For the text-containing cell, return its midpoint in [x, y] coordinate format. 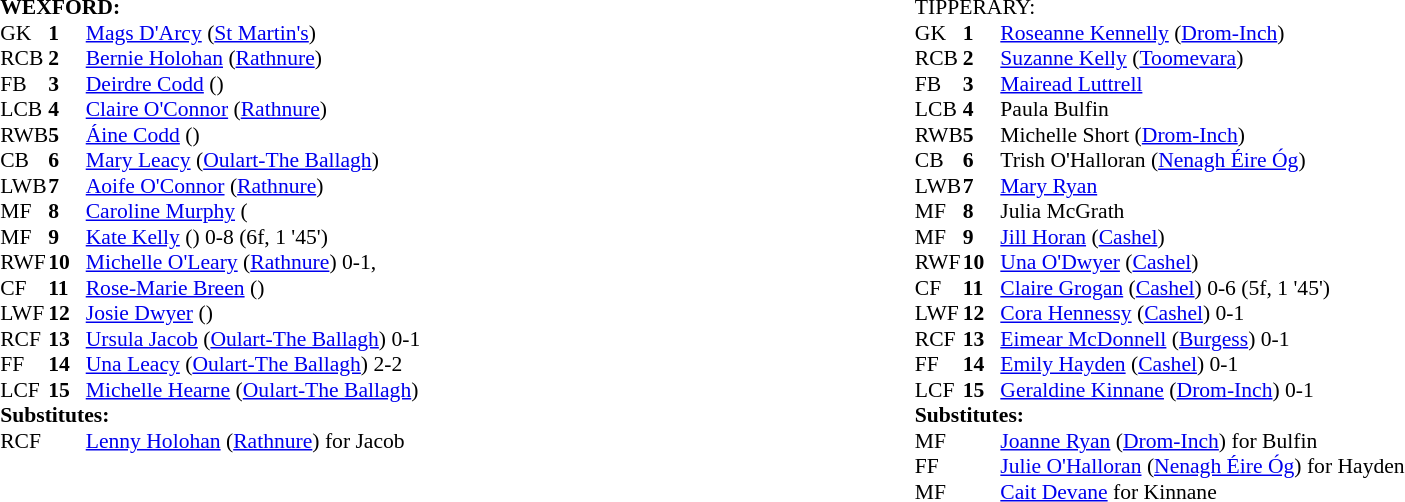
Una O'Dwyer (Cashel) [1202, 263]
Lenny Holohan (Rathnure) for Jacob [253, 441]
Eimear McDonnell (Burgess) 0-1 [1202, 339]
Caroline Murphy ( [253, 211]
Cora Hennessy (Cashel) 0-1 [1202, 313]
Michelle Short (Drom-Inch) [1202, 135]
Bernie Holohan (Rathnure) [253, 59]
Mags D'Arcy (St Martin's) [253, 33]
Michelle Hearne (Oulart-The Ballagh) [253, 390]
Rose-Marie Breen () [253, 288]
Paula Bulfin [1202, 109]
Claire O'Connor (Rathnure) [253, 109]
Jill Horan (Cashel) [1202, 237]
Julia McGrath [1202, 211]
Suzanne Kelly (Toomevara) [1202, 59]
Una Leacy (Oulart-The Ballagh) 2-2 [253, 365]
Julie O'Halloran (Nenagh Éire Óg) for Hayden [1202, 467]
Trish O'Halloran (Nenagh Éire Óg) [1202, 161]
Kate Kelly () 0-8 (6f, 1 '45') [253, 237]
Geraldine Kinnane (Drom-Inch) 0-1 [1202, 390]
Claire Grogan (Cashel) 0-6 (5f, 1 '45') [1202, 288]
Mairead Luttrell [1202, 84]
Roseanne Kennelly (Drom-Inch) [1202, 33]
Mary Leacy (Oulart-The Ballagh) [253, 161]
Mary Ryan [1202, 186]
Ursula Jacob (Oulart-The Ballagh) 0-1 [253, 339]
Josie Dwyer () [253, 313]
Áine Codd () [253, 135]
Aoife O'Connor (Rathnure) [253, 186]
Deirdre Codd () [253, 84]
Michelle O'Leary (Rathnure) 0-1, [253, 263]
Emily Hayden (Cashel) 0-1 [1202, 365]
Joanne Ryan (Drom-Inch) for Bulfin [1202, 441]
